Extract the [x, y] coordinate from the center of the cell holding the provided text.  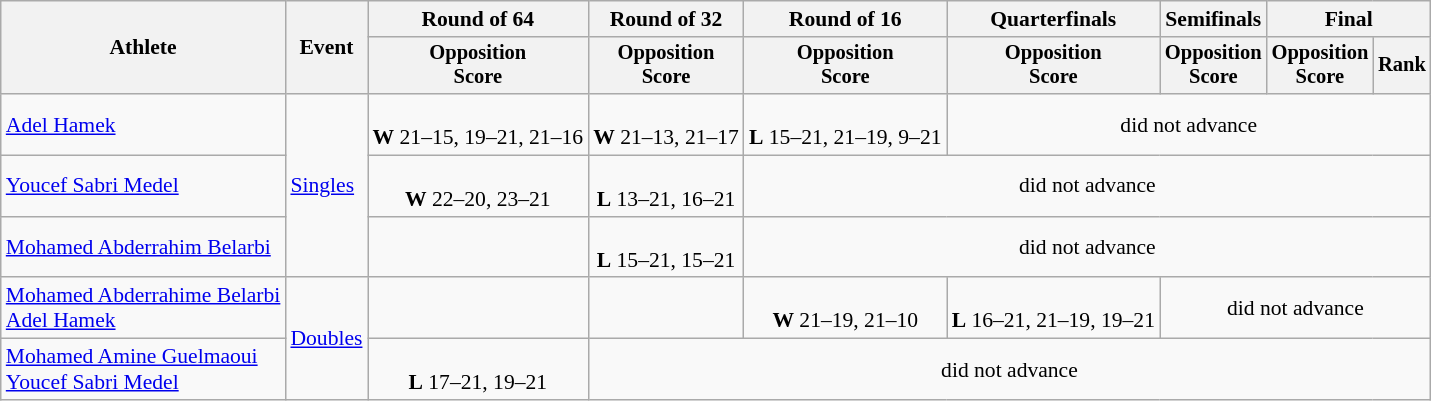
L 16–21, 21–19, 19–21 [1054, 308]
Rank [1402, 66]
Round of 32 [666, 19]
L 15–21, 15–21 [666, 248]
Youcef Sabri Medel [144, 186]
Athlete [144, 48]
Event [326, 48]
Round of 64 [478, 19]
Mohamed Amine GuelmaouiYoucef Sabri Medel [144, 370]
Round of 16 [846, 19]
L 15–21, 21–19, 9–21 [846, 124]
Semifinals [1214, 19]
W 21–15, 19–21, 21–16 [478, 124]
Adel Hamek [144, 124]
W 22–20, 23–21 [478, 186]
Doubles [326, 339]
Quarterfinals [1054, 19]
L 13–21, 16–21 [666, 186]
Singles [326, 186]
Mohamed Abderrahim Belarbi [144, 248]
W 21–13, 21–17 [666, 124]
L 17–21, 19–21 [478, 370]
W 21–19, 21–10 [846, 308]
Mohamed Abderrahime BelarbiAdel Hamek [144, 308]
Final [1349, 19]
